From the cell containing the given text, extract its center point as (X, Y) coordinate. 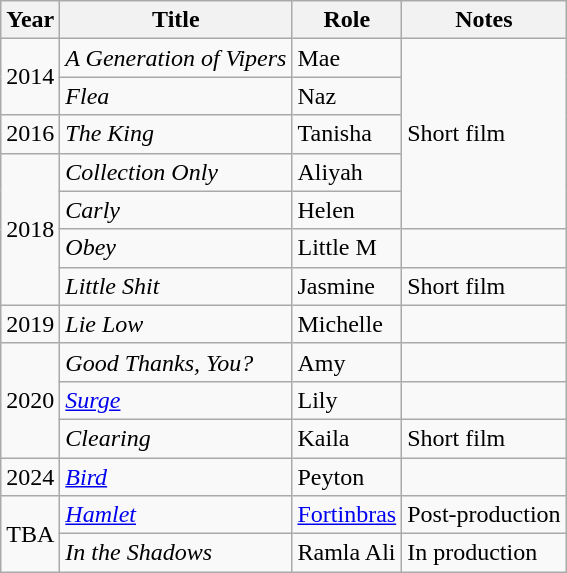
Title (176, 20)
Year (30, 20)
2019 (30, 324)
Good Thanks, You? (176, 362)
Jasmine (347, 286)
Hamlet (176, 515)
Michelle (347, 324)
Flea (176, 96)
2020 (30, 400)
Little M (347, 248)
Lie Low (176, 324)
Mae (347, 58)
Amy (347, 362)
In production (484, 553)
Peyton (347, 477)
Clearing (176, 438)
Lily (347, 400)
TBA (30, 534)
Helen (347, 210)
Collection Only (176, 172)
2018 (30, 229)
2024 (30, 477)
Kaila (347, 438)
Naz (347, 96)
Little Shit (176, 286)
Obey (176, 248)
2014 (30, 77)
Carly (176, 210)
Tanisha (347, 134)
A Generation of Vipers (176, 58)
Notes (484, 20)
Role (347, 20)
Bird (176, 477)
Fortinbras (347, 515)
Aliyah (347, 172)
Post-production (484, 515)
Ramla Ali (347, 553)
Surge (176, 400)
2016 (30, 134)
In the Shadows (176, 553)
The King (176, 134)
